Return [x, y] of the center of cell containing provided text 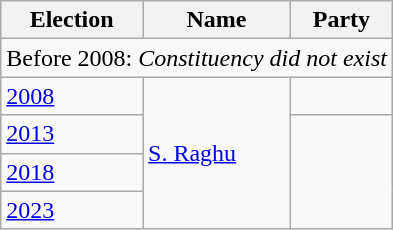
S. Raghu [217, 153]
Party [341, 20]
Name [217, 20]
2018 [72, 172]
2023 [72, 210]
Before 2008: Constituency did not exist [197, 58]
2008 [72, 96]
Election [72, 20]
2013 [72, 134]
